Output the [X, Y] coordinate of the center of the cell containing the given text.  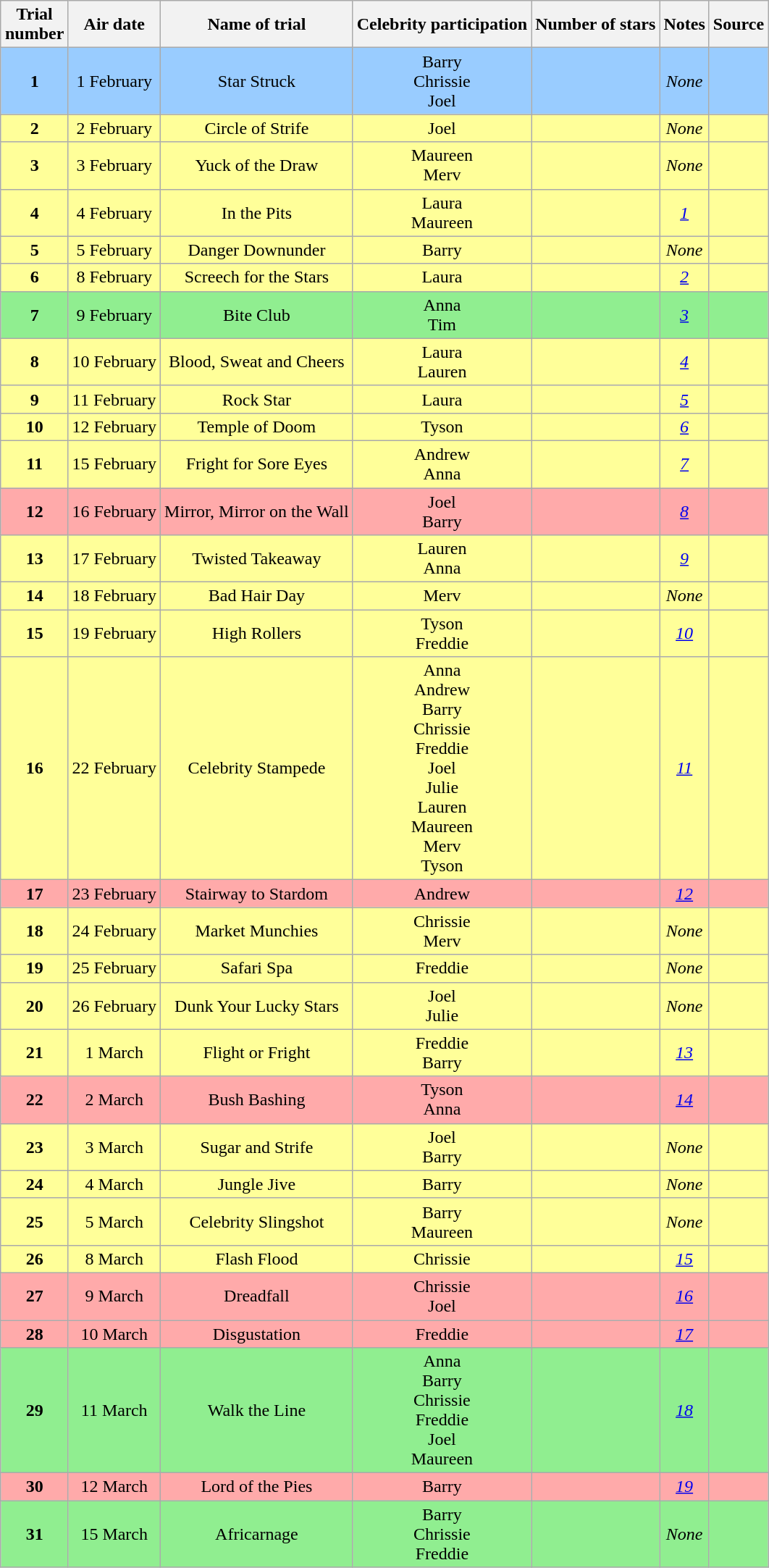
8 March [114, 1259]
4 March [114, 1184]
Temple of Doom [257, 427]
16 February [114, 511]
JoelJulie [442, 1005]
10 February [114, 362]
24 February [114, 931]
11 February [114, 399]
11 March [114, 1411]
Tyson [442, 427]
Andrew [442, 894]
Rock Star [257, 399]
Celebrity Stampede [257, 768]
12 March [114, 1487]
In the Pits [257, 213]
4 February [114, 213]
8 February [114, 277]
Notes [684, 25]
Jungle Jive [257, 1184]
Disgustation [257, 1333]
Dreadfall [257, 1296]
JoelBarry [442, 1147]
Safari Spa [257, 968]
3 March [114, 1147]
Joel Barry [442, 511]
Andrew Anna [442, 464]
BarryMaureen [442, 1221]
29 [34, 1411]
Africarnage [257, 1534]
Market Munchies [257, 931]
Walk the Line [257, 1411]
ChrissieJoel [442, 1296]
20 [34, 1005]
30 [34, 1487]
17 February [114, 559]
Yuck of the Draw [257, 165]
22 [34, 1099]
Bush Bashing [257, 1099]
Name of trial [257, 25]
Flight or Fright [257, 1053]
2 March [114, 1099]
TysonFreddie [442, 633]
Sugar and Strife [257, 1147]
MaureenMerv [442, 165]
Fright for Sore Eyes [257, 464]
Bad Hair Day [257, 596]
Circle of Strife [257, 128]
Screech for the Stars [257, 277]
TysonAnna [442, 1099]
High Rollers [257, 633]
24 [34, 1184]
3 February [114, 165]
LauraLauren [442, 362]
31 [34, 1534]
Mirror, Mirror on the Wall [257, 511]
21 [34, 1053]
Dunk Your Lucky Stars [257, 1005]
23 February [114, 894]
15 February [114, 464]
ChrissieMerv [442, 931]
Flash Flood [257, 1259]
22 February [114, 768]
AnnaBarryChrissieFreddieJoelMaureen [442, 1411]
Star Struck [257, 81]
1 February [114, 81]
Source [739, 25]
27 [34, 1296]
AnnaTim [442, 314]
Trialnumber [34, 25]
Lord of the Pies [257, 1487]
Celebrity Slingshot [257, 1221]
Joel [442, 128]
25 February [114, 968]
23 [34, 1147]
Danger Downunder [257, 250]
28 [34, 1333]
Merv [442, 596]
AnnaAndrewBarryChrissieFreddieJoelJulieLaurenMaureenMervTyson [442, 768]
5 February [114, 250]
Twisted Takeaway [257, 559]
Stairway to Stardom [257, 894]
BarryChrissieJoel [442, 81]
Air date [114, 25]
Celebrity participation [442, 25]
10 March [114, 1333]
19 February [114, 633]
1 March [114, 1053]
25 [34, 1221]
Blood, Sweat and Cheers [257, 362]
26 February [114, 1005]
Chrissie [442, 1259]
LauraMaureen [442, 213]
5 March [114, 1221]
BarryChrissieFreddie [442, 1534]
Number of stars [595, 25]
Bite Club [257, 314]
Lauren Anna [442, 559]
15 March [114, 1534]
18 February [114, 596]
9 February [114, 314]
FreddieBarry [442, 1053]
2 February [114, 128]
26 [34, 1259]
12 February [114, 427]
9 March [114, 1296]
